For the text-containing cell, return its midpoint in [X, Y] coordinate format. 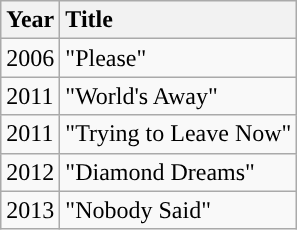
2012 [30, 172]
"Please" [178, 58]
"Nobody Said" [178, 210]
"Trying to Leave Now" [178, 134]
Year [30, 20]
2013 [30, 210]
Title [178, 20]
2006 [30, 58]
"World's Away" [178, 96]
"Diamond Dreams" [178, 172]
